Capture the cell that displays the provided text and extract its [X, Y] central coordinate. 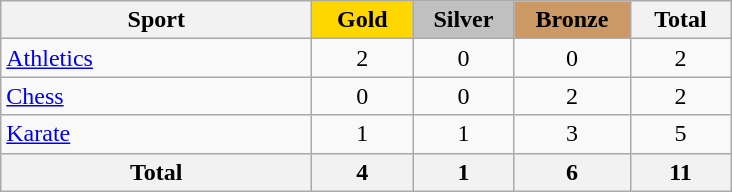
Karate [156, 134]
5 [680, 134]
Chess [156, 96]
4 [362, 172]
Bronze [572, 20]
3 [572, 134]
Silver [464, 20]
11 [680, 172]
Sport [156, 20]
Athletics [156, 58]
6 [572, 172]
Gold [362, 20]
